Detect which cell encompasses the target text, then output its [x, y] center coordinate. 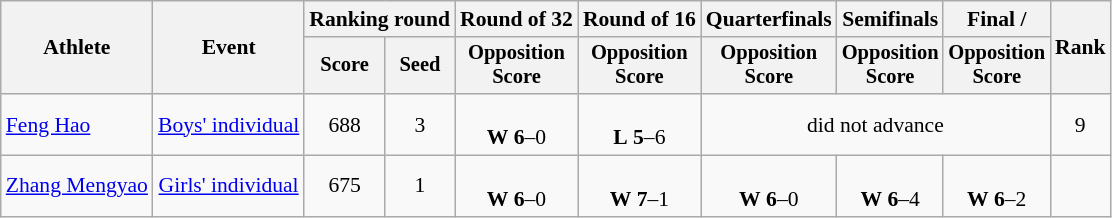
Quarterfinals [769, 19]
W 6–2 [996, 186]
Boys' individual [228, 124]
Round of 32 [516, 19]
did not advance [876, 124]
Zhang Mengyao [77, 186]
Round of 16 [640, 19]
L 5–6 [640, 124]
Semifinals [890, 19]
3 [420, 124]
9 [1080, 124]
1 [420, 186]
Score [344, 66]
Ranking round [380, 19]
Rank [1080, 48]
W 6–4 [890, 186]
W 7–1 [640, 186]
688 [344, 124]
Feng Hao [77, 124]
Athlete [77, 48]
Girls' individual [228, 186]
675 [344, 186]
Event [228, 48]
Final / [996, 19]
Seed [420, 66]
